Pinpoint the cell where the given text exists, returning its [X, Y] midpoint coordinate. 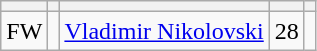
FW [24, 31]
Vladimir Nikolovski [164, 31]
28 [286, 31]
